Scan for the cell matching the given text and deliver its (X, Y) coordinate at center. 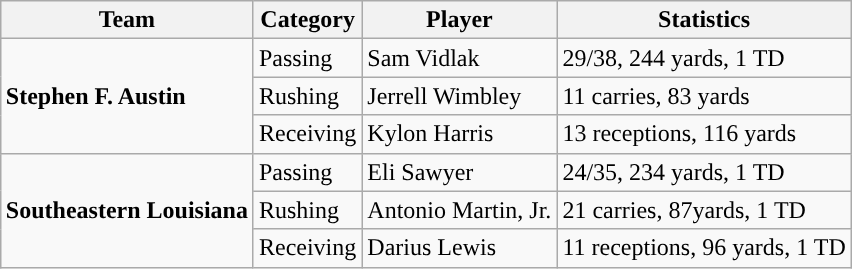
Statistics (704, 20)
21 carries, 87yards, 1 TD (704, 210)
Kylon Harris (460, 134)
Player (460, 20)
Sam Vidlak (460, 58)
11 receptions, 96 yards, 1 TD (704, 248)
Jerrell Wimbley (460, 96)
Category (307, 20)
11 carries, 83 yards (704, 96)
Antonio Martin, Jr. (460, 210)
29/38, 244 yards, 1 TD (704, 58)
24/35, 234 yards, 1 TD (704, 172)
Eli Sawyer (460, 172)
Stephen F. Austin (126, 96)
Southeastern Louisiana (126, 210)
13 receptions, 116 yards (704, 134)
Darius Lewis (460, 248)
Team (126, 20)
